Identify which cell holds the provided text, then report its [x, y] central coordinate. 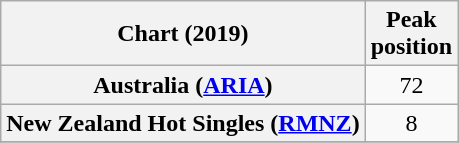
Chart (2019) [183, 34]
8 [411, 123]
New Zealand Hot Singles (RMNZ) [183, 123]
Peakposition [411, 34]
72 [411, 85]
Australia (ARIA) [183, 85]
